Find where the given text appears and provide that cell's center as [x, y] coordinate. 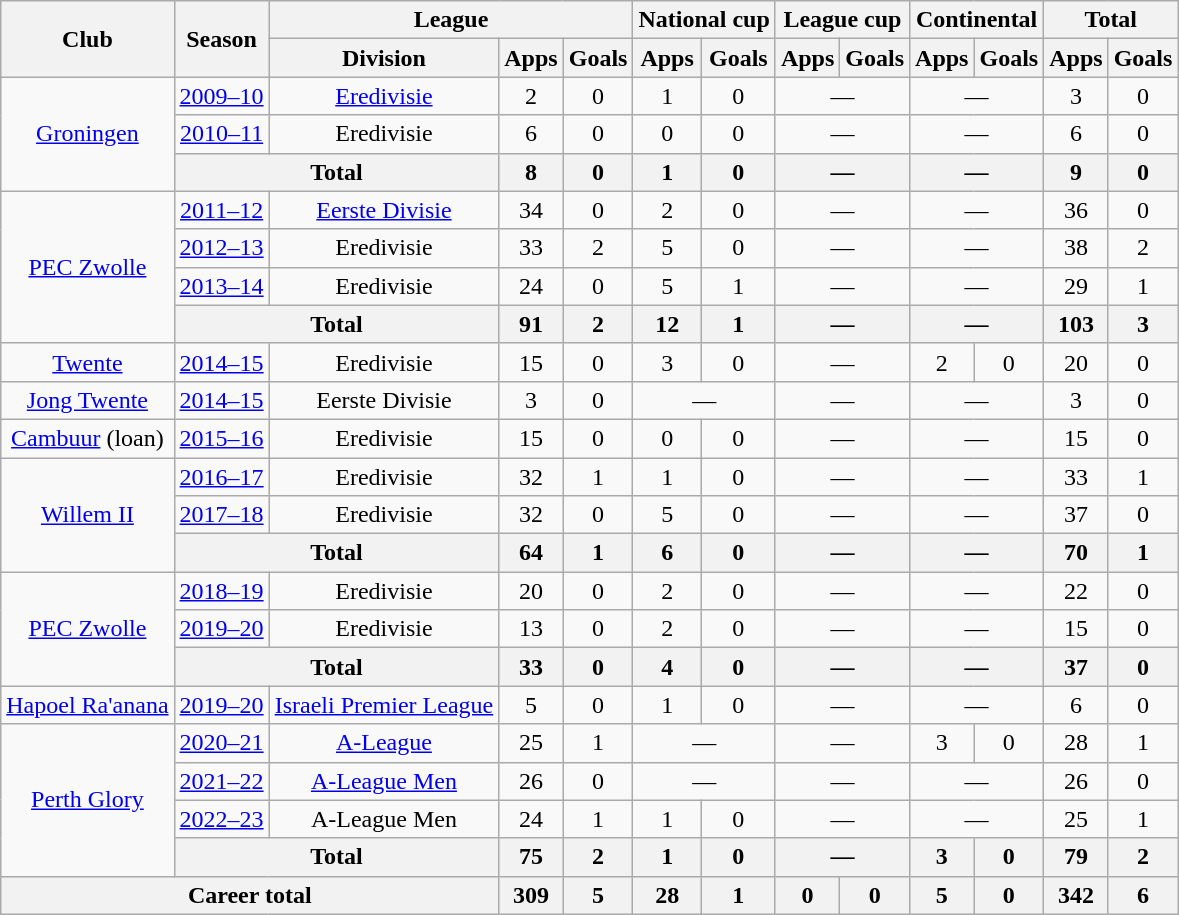
342 [1076, 895]
38 [1076, 248]
2013–14 [222, 286]
64 [531, 553]
9 [1076, 172]
36 [1076, 210]
309 [531, 895]
Hapoel Ra'anana [88, 705]
34 [531, 210]
2016–17 [222, 477]
Division [384, 58]
29 [1076, 286]
Season [222, 39]
League cup [842, 20]
2018–19 [222, 591]
2022–23 [222, 819]
Willem II [88, 515]
A-League [384, 743]
22 [1076, 591]
Jong Twente [88, 400]
Twente [88, 362]
13 [531, 629]
2010–11 [222, 134]
Continental [977, 20]
8 [531, 172]
4 [667, 667]
Club [88, 39]
79 [1076, 857]
2020–21 [222, 743]
2009–10 [222, 96]
70 [1076, 553]
Israeli Premier League [384, 705]
League [451, 20]
2021–22 [222, 781]
103 [1076, 324]
2017–18 [222, 515]
75 [531, 857]
Career total [250, 895]
Cambuur (loan) [88, 438]
2012–13 [222, 248]
2015–16 [222, 438]
National cup [704, 20]
91 [531, 324]
12 [667, 324]
Perth Glory [88, 800]
Groningen [88, 134]
2011–12 [222, 210]
